Output the (x, y) coordinate of the center of the cell containing the given text.  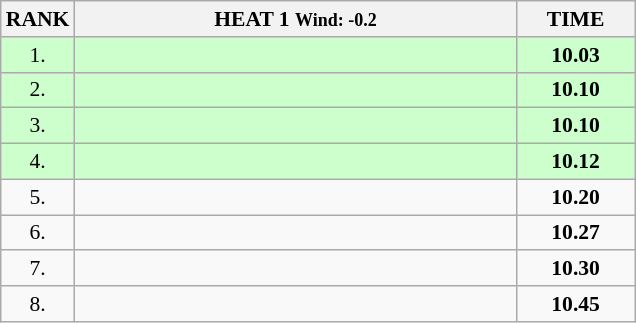
1. (38, 55)
HEAT 1 Wind: -0.2 (295, 19)
3. (38, 126)
7. (38, 269)
10.30 (576, 269)
10.12 (576, 162)
10.27 (576, 233)
RANK (38, 19)
TIME (576, 19)
10.45 (576, 304)
8. (38, 304)
5. (38, 197)
10.20 (576, 197)
2. (38, 90)
4. (38, 162)
10.03 (576, 55)
6. (38, 233)
